Extract the [X, Y] coordinate from the center of the cell holding the provided text.  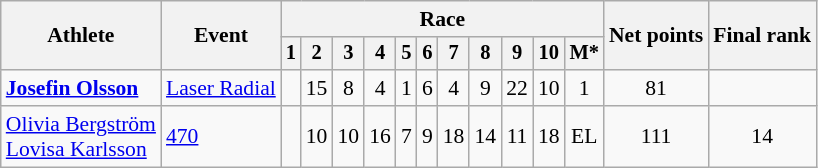
15 [317, 88]
EL [584, 136]
Olivia BergströmLovisa Karlsson [81, 136]
M* [584, 54]
3 [348, 54]
5 [406, 54]
470 [221, 136]
Final rank [762, 36]
Event [221, 36]
Athlete [81, 36]
22 [517, 88]
Josefin Olsson [81, 88]
81 [656, 88]
111 [656, 136]
2 [317, 54]
Laser Radial [221, 88]
Race [442, 19]
Net points [656, 36]
16 [380, 136]
11 [517, 136]
